Extract the (x, y) coordinate from the center of the cell holding the provided text.  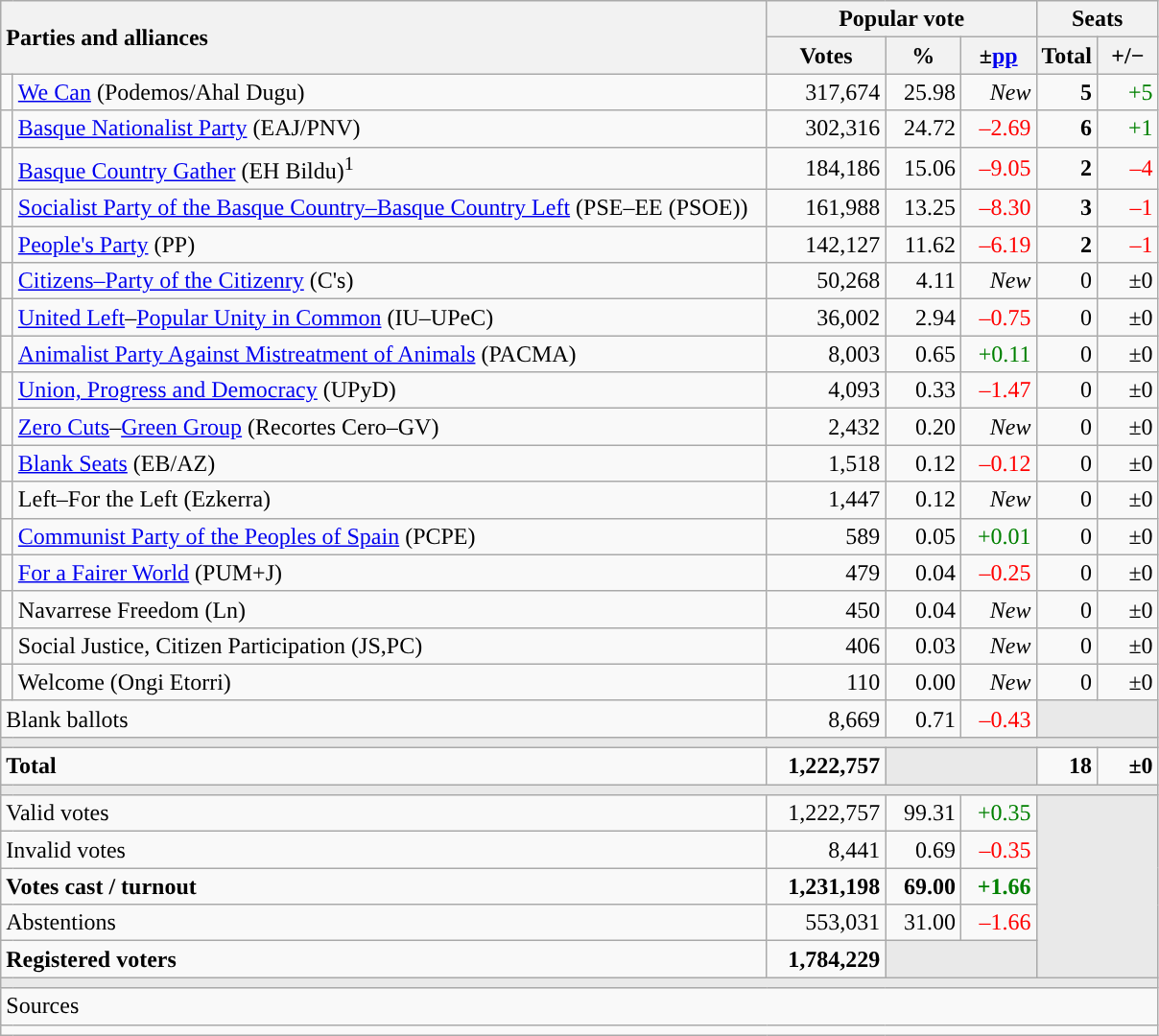
2.94 (923, 318)
±pp (998, 56)
–4 (1128, 169)
For a Fairer World (PUM+J) (390, 573)
553,031 (826, 923)
+5 (1128, 92)
99.31 (923, 813)
Votes cast / turnout (384, 886)
50,268 (826, 281)
15.06 (923, 169)
302,316 (826, 129)
Social Justice, Citizen Participation (JS,PC) (390, 646)
–0.12 (998, 463)
+0.11 (998, 354)
–9.05 (998, 169)
8,441 (826, 850)
13.25 (923, 208)
Basque Country Gather (EH Bildu)1 (390, 169)
0.65 (923, 354)
2,432 (826, 427)
8,669 (826, 718)
–2.69 (998, 129)
1,518 (826, 463)
–0.35 (998, 850)
Blank Seats (EB/AZ) (390, 463)
Navarrese Freedom (Ln) (390, 609)
Votes (826, 56)
+/− (1128, 56)
–0.25 (998, 573)
–1.47 (998, 390)
Invalid votes (384, 850)
+0.01 (998, 536)
–0.43 (998, 718)
United Left–Popular Unity in Common (IU–UPeC) (390, 318)
0.20 (923, 427)
% (923, 56)
Animalist Party Against Mistreatment of Animals (PACMA) (390, 354)
8,003 (826, 354)
0.05 (923, 536)
36,002 (826, 318)
–8.30 (998, 208)
24.72 (923, 129)
479 (826, 573)
6 (1067, 129)
Basque Nationalist Party (EAJ/PNV) (390, 129)
0.71 (923, 718)
–6.19 (998, 245)
Left–For the Left (Ezkerra) (390, 500)
–0.75 (998, 318)
Blank ballots (384, 718)
184,186 (826, 169)
Abstentions (384, 923)
25.98 (923, 92)
0.03 (923, 646)
18 (1067, 766)
110 (826, 682)
3 (1067, 208)
317,674 (826, 92)
+1.66 (998, 886)
142,127 (826, 245)
11.62 (923, 245)
31.00 (923, 923)
Citizens–Party of the Citizenry (C's) (390, 281)
0.00 (923, 682)
Popular vote (902, 19)
69.00 (923, 886)
5 (1067, 92)
Communist Party of the Peoples of Spain (PCPE) (390, 536)
1,784,229 (826, 959)
Parties and alliances (384, 37)
+1 (1128, 129)
Registered voters (384, 959)
4.11 (923, 281)
–1.66 (998, 923)
Union, Progress and Democracy (UPyD) (390, 390)
We Can (Podemos/Ahal Dugu) (390, 92)
161,988 (826, 208)
0.33 (923, 390)
Seats (1098, 19)
Welcome (Ongi Etorri) (390, 682)
1,231,198 (826, 886)
406 (826, 646)
Sources (579, 1006)
1,447 (826, 500)
0.69 (923, 850)
589 (826, 536)
Valid votes (384, 813)
Socialist Party of the Basque Country–Basque Country Left (PSE–EE (PSOE)) (390, 208)
450 (826, 609)
People's Party (PP) (390, 245)
4,093 (826, 390)
Zero Cuts–Green Group (Recortes Cero–GV) (390, 427)
+0.35 (998, 813)
